Locate the cell with the specified text and output its [X, Y] center coordinate. 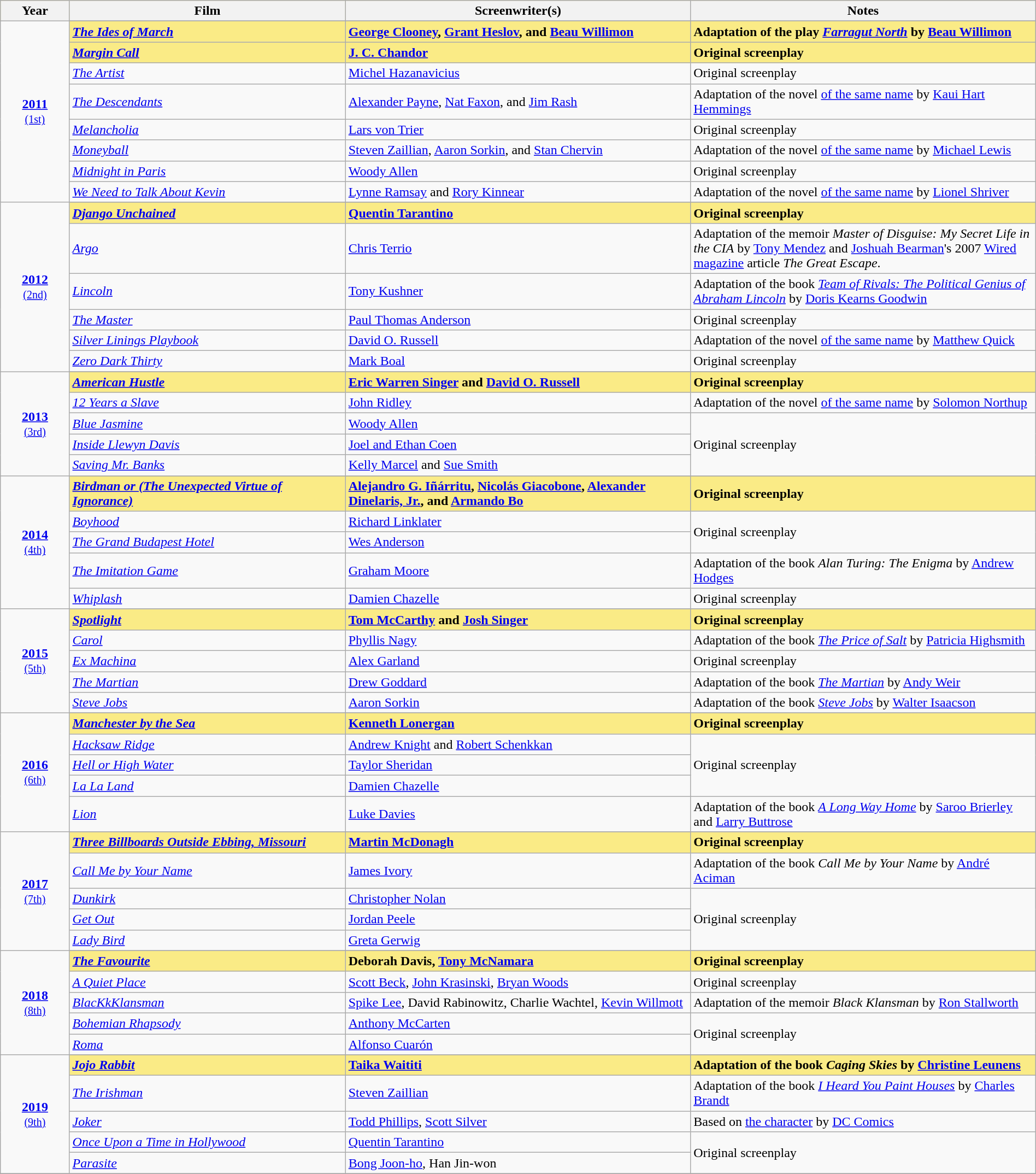
Aaron Sorkin [518, 703]
Tony Kushner [518, 291]
James Ivory [518, 870]
Moneyball [208, 150]
Once Upon a Time in Hollywood [208, 1142]
2014(4th) [35, 542]
Jordan Peele [518, 919]
2015(5th) [35, 661]
Steve Jobs [208, 703]
Lion [208, 814]
Spotlight [208, 619]
Andrew Knight and Robert Schenkkan [518, 744]
Argo [208, 248]
Joel and Ethan Coen [518, 444]
Lady Bird [208, 940]
Lynne Ramsay and Rory Kinnear [518, 192]
Adaptation of the book Steve Jobs by Walter Isaacson [863, 703]
Luke Davies [518, 814]
David O. Russell [518, 341]
La La Land [208, 786]
Steven Zaillian [518, 1093]
Carol [208, 640]
Dunkirk [208, 899]
Steven Zaillian, Aaron Sorkin, and Stan Chervin [518, 150]
Joker [208, 1122]
The Imitation Game [208, 571]
The Artist [208, 73]
Mark Boal [518, 361]
Zero Dark Thirty [208, 361]
The Martian [208, 682]
Blue Jasmine [208, 424]
Graham Moore [518, 571]
Spike Lee, David Rabinowitz, Charlie Wachtel, Kevin Willmott [518, 1002]
2016(6th) [35, 773]
2019(9th) [35, 1114]
Alejandro G. Iñárritu, Nicolás Giacobone, Alexander Dinelaris, Jr., and Armando Bo [518, 493]
Adaptation of the memoir Black Klansman by Ron Stallworth [863, 1002]
Screenwriter(s) [518, 11]
Hacksaw Ridge [208, 744]
Adaptation of the play Farragut North by Beau Willimon [863, 32]
Kelly Marcel and Sue Smith [518, 465]
Adaptation of the novel of the same name by Solomon Northup [863, 403]
Anthony McCarten [518, 1023]
Adaptation of the book I Heard You Paint Houses by Charles Brandt [863, 1093]
Melancholia [208, 130]
Call Me by Your Name [208, 870]
Drew Goddard [518, 682]
Midnight in Paris [208, 171]
Tom McCarthy and Josh Singer [518, 619]
12 Years a Slave [208, 403]
Adaptation of the book The Martian by Andy Weir [863, 682]
Ex Machina [208, 661]
Hell or High Water [208, 765]
The Descendants [208, 102]
Birdman or (The Unexpected Virtue of Ignorance) [208, 493]
Adaptation of the book A Long Way Home by Saroo Brierley and Larry Buttrose [863, 814]
Bohemian Rhapsody [208, 1023]
Greta Gerwig [518, 940]
Alfonso Cuarón [518, 1044]
Alexander Payne, Nat Faxon, and Jim Rash [518, 102]
Taika Waititi [518, 1065]
Lincoln [208, 291]
Boyhood [208, 521]
Based on the character by DC Comics [863, 1122]
The Favourite [208, 961]
Manchester by the Sea [208, 724]
Jojo Rabbit [208, 1065]
2017(7th) [35, 891]
Scott Beck, John Krasinski, Bryan Woods [518, 982]
Eric Warren Singer and David O. Russell [518, 382]
The Irishman [208, 1093]
Django Unchained [208, 213]
Adaptation of the book Team of Rivals: The Political Genius of Abraham Lincoln by Doris Kearns Goodwin [863, 291]
Todd Phillips, Scott Silver [518, 1122]
Christopher Nolan [518, 899]
Richard Linklater [518, 521]
BlacKkKlansman [208, 1002]
The Grand Budapest Hotel [208, 542]
Alex Garland [518, 661]
Parasite [208, 1163]
Adaptation of the novel of the same name by Michael Lewis [863, 150]
Martin McDonagh [518, 842]
J. C. Chandor [518, 52]
Lars von Trier [518, 130]
Bong Joon-ho, Han Jin-won [518, 1163]
Paul Thomas Anderson [518, 320]
Michel Hazanavicius [518, 73]
Adaptation of the novel of the same name by Matthew Quick [863, 341]
American Hustle [208, 382]
Get Out [208, 919]
Chris Terrio [518, 248]
Whiplash [208, 598]
Deborah Davis, Tony McNamara [518, 961]
Adaptation of the book Caging Skies by Christine Leunens [863, 1065]
Adaptation of the book Call Me by Your Name by André Aciman [863, 870]
Taylor Sheridan [518, 765]
A Quiet Place [208, 982]
Adaptation of the novel of the same name by Lionel Shriver [863, 192]
Kenneth Lonergan [518, 724]
Year [35, 11]
We Need to Talk About Kevin [208, 192]
Roma [208, 1044]
Inside Llewyn Davis [208, 444]
2013(3rd) [35, 424]
George Clooney, Grant Heslov, and Beau Willimon [518, 32]
2018(8th) [35, 1002]
The Ides of March [208, 32]
The Master [208, 320]
Notes [863, 11]
2012(2nd) [35, 286]
Three Billboards Outside Ebbing, Missouri [208, 842]
Phyllis Nagy [518, 640]
Adaptation of the book Alan Turing: The Enigma by Andrew Hodges [863, 571]
Adaptation of the novel of the same name by Kaui Hart Hemmings [863, 102]
Silver Linings Playbook [208, 341]
John Ridley [518, 403]
Saving Mr. Banks [208, 465]
Adaptation of the book The Price of Salt by Patricia Highsmith [863, 640]
Margin Call [208, 52]
Wes Anderson [518, 542]
2011(1st) [35, 112]
Film [208, 11]
